Pinpoint the cell where the given text exists, returning its (x, y) midpoint coordinate. 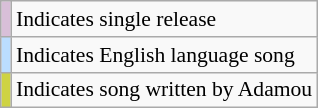
Indicates song written by Adamou (164, 90)
Indicates English language song (164, 55)
Indicates single release (164, 19)
